Identify which cell holds the provided text, then report its (x, y) central coordinate. 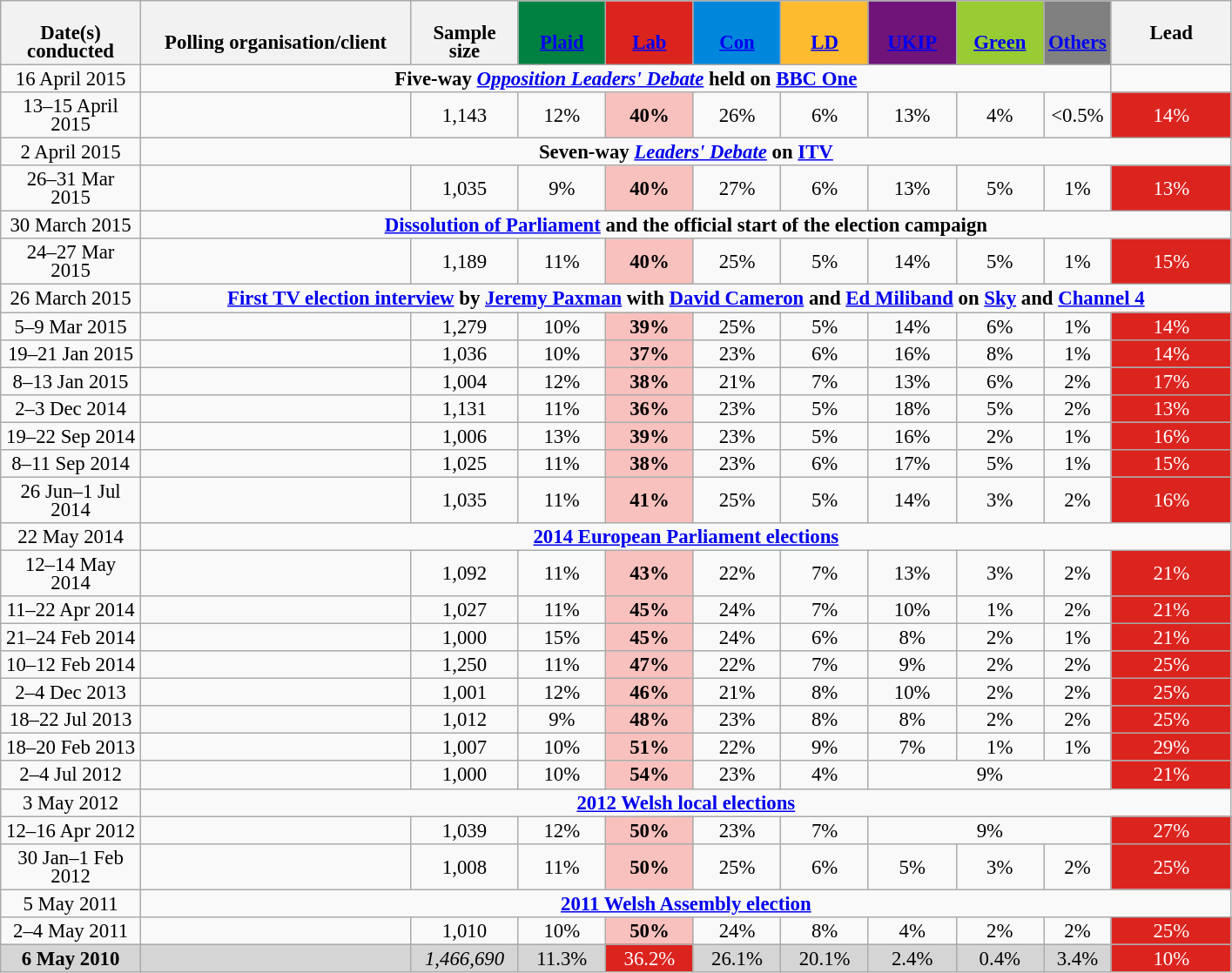
Date(s) conducted (71, 33)
Dissolution of Parliament and the official start of the election campaign (686, 225)
47% (650, 665)
2011 Welsh Assembly election (686, 903)
1,027 (465, 610)
Sample size (465, 33)
11.3% (562, 958)
1,025 (465, 464)
18% (912, 408)
16 April 2015 (71, 79)
19–21 Jan 2015 (71, 353)
46% (650, 693)
1,007 (465, 748)
Lab (650, 33)
1,131 (465, 408)
26 March 2015 (71, 299)
Others (1078, 33)
5–9 Mar 2015 (71, 326)
2014 European Parliament elections (686, 537)
21–24 Feb 2014 (71, 638)
<0.5% (1078, 115)
20.1% (825, 958)
26.1% (737, 958)
1,012 (465, 720)
18–20 Feb 2013 (71, 748)
12–14 May 2014 (71, 573)
24–27 Mar 2015 (71, 261)
30 March 2015 (71, 225)
1,006 (465, 436)
1,036 (465, 353)
29% (1171, 748)
26–31 Mar 2015 (71, 188)
Five-way Opposition Leaders' Debate held on BBC One (625, 79)
37% (650, 353)
LD (825, 33)
2–4 Dec 2013 (71, 693)
26 Jun–1 Jul 2014 (71, 500)
2 April 2015 (71, 152)
1,143 (465, 115)
1,001 (465, 693)
22 May 2014 (71, 537)
30 Jan–1 Feb 2012 (71, 867)
1,250 (465, 665)
1,010 (465, 931)
36% (650, 408)
2–4 Jul 2012 (71, 775)
UKIP (912, 33)
41% (650, 500)
2012 Welsh local elections (686, 802)
1,279 (465, 326)
43% (650, 573)
1,039 (465, 830)
Lead (1171, 33)
Seven-way Leaders' Debate on ITV (686, 152)
2.4% (912, 958)
Con (737, 33)
3.4% (1078, 958)
36.2% (650, 958)
Green (1000, 33)
26% (737, 115)
2–3 Dec 2014 (71, 408)
11–22 Apr 2014 (71, 610)
2–4 May 2011 (71, 931)
1,466,690 (465, 958)
8–11 Sep 2014 (71, 464)
3 May 2012 (71, 802)
Polling organisation/client (275, 33)
1,092 (465, 573)
6 May 2010 (71, 958)
12–16 Apr 2012 (71, 830)
51% (650, 748)
First TV election interview by Jeremy Paxman with David Cameron and Ed Miliband on Sky and Channel 4 (686, 299)
1,004 (465, 381)
Plaid (562, 33)
54% (650, 775)
48% (650, 720)
1,189 (465, 261)
1,008 (465, 867)
0.4% (1000, 958)
18–22 Jul 2013 (71, 720)
19–22 Sep 2014 (71, 436)
13–15 April 2015 (71, 115)
8–13 Jan 2015 (71, 381)
10–12 Feb 2014 (71, 665)
5 May 2011 (71, 903)
